Output the (X, Y) coordinate of the center of the cell containing the given text.  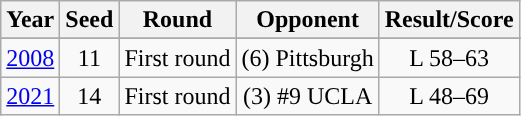
Opponent (308, 20)
Result/Score (449, 20)
(3) #9 UCLA (308, 96)
Round (178, 20)
L 58–63 (449, 58)
L 48–69 (449, 96)
2008 (30, 58)
Year (30, 20)
14 (90, 96)
Seed (90, 20)
(6) Pittsburgh (308, 58)
11 (90, 58)
2021 (30, 96)
